Provide the [X, Y] coordinate of the cell's center where the given text is located.  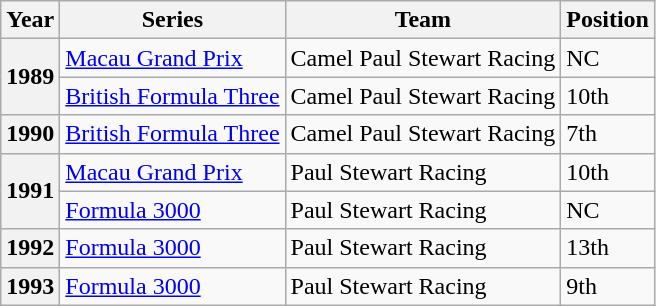
Series [172, 20]
Position [608, 20]
1990 [30, 134]
9th [608, 286]
13th [608, 248]
7th [608, 134]
1992 [30, 248]
Year [30, 20]
Team [423, 20]
1993 [30, 286]
1991 [30, 191]
1989 [30, 77]
